Provide the [X, Y] coordinate of the cell's center where the given text is located.  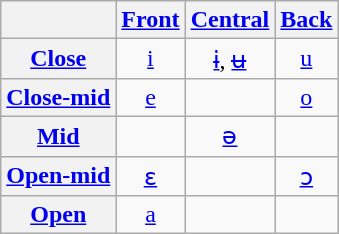
ɛ [150, 176]
Close [58, 59]
u [306, 59]
Back [306, 20]
ə [230, 136]
Open [58, 215]
Central [230, 20]
Front [150, 20]
i [150, 59]
Mid [58, 136]
ɔ [306, 176]
e [150, 97]
ɨ, ʉ [230, 59]
a [150, 215]
Close-mid [58, 97]
Open-mid [58, 176]
o [306, 97]
